Search for the cell housing the specified text and yield its (X, Y) center coordinate. 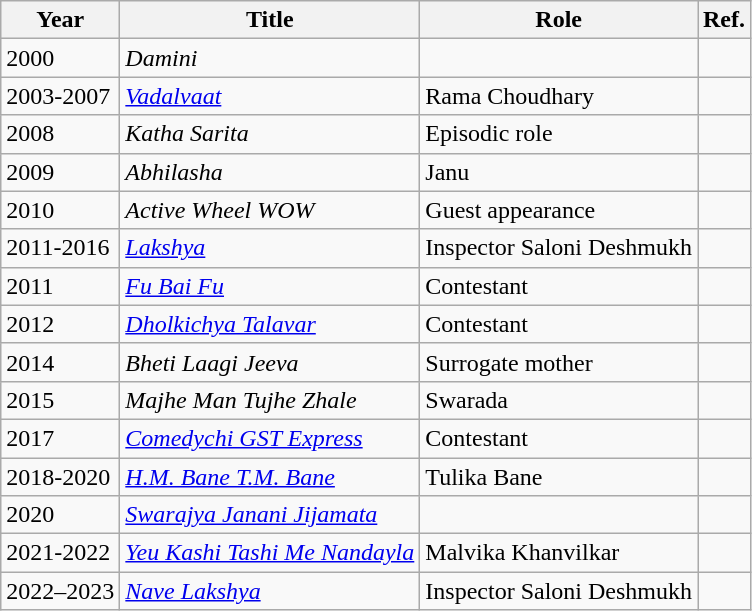
Guest appearance (559, 210)
2020 (60, 515)
Damini (270, 58)
Dholkichya Talavar (270, 324)
2011-2016 (60, 248)
Role (559, 20)
2014 (60, 362)
Swarajya Janani Jijamata (270, 515)
Janu (559, 172)
2000 (60, 58)
2010 (60, 210)
Abhilasha (270, 172)
2022–2023 (60, 591)
Malvika Khanvilkar (559, 553)
Swarada (559, 400)
2012 (60, 324)
2021-2022 (60, 553)
Ref. (724, 20)
Yeu Kashi Tashi Me Nandayla (270, 553)
Comedychi GST Express (270, 438)
2015 (60, 400)
Katha Sarita (270, 134)
Episodic role (559, 134)
Title (270, 20)
Bheti Laagi Jeeva (270, 362)
2011 (60, 286)
Year (60, 20)
H.M. Bane T.M. Bane (270, 477)
Majhe Man Tujhe Zhale (270, 400)
2003-2007 (60, 96)
2009 (60, 172)
Lakshya (270, 248)
2017 (60, 438)
Fu Bai Fu (270, 286)
Active Wheel WOW (270, 210)
Rama Choudhary (559, 96)
Tulika Bane (559, 477)
Surrogate mother (559, 362)
2008 (60, 134)
2018-2020 (60, 477)
Nave Lakshya (270, 591)
Vadalvaat (270, 96)
